Output the [x, y] coordinate of the center of the cell containing the given text.  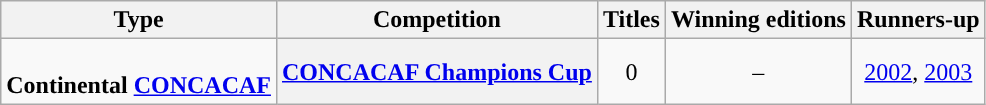
0 [631, 72]
Runners-up [918, 20]
– [758, 72]
Continental CONCACAF [139, 72]
Type [139, 20]
Competition [436, 20]
2002, 2003 [918, 72]
CONCACAF Champions Cup [436, 72]
Titles [631, 20]
Winning editions [758, 20]
